Find where the given text appears and provide that cell's center as (x, y) coordinate. 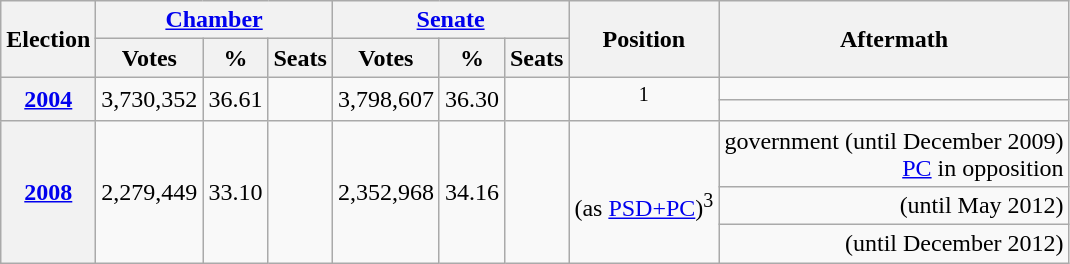
government (until December 2009)PC in opposition (894, 154)
Election (48, 39)
34.16 (472, 192)
2008 (48, 192)
2,352,968 (386, 192)
Senate (450, 20)
2,279,449 (150, 192)
Aftermath (894, 39)
3,798,607 (386, 100)
1 (644, 100)
3,730,352 (150, 100)
Chamber (214, 20)
(until May 2012) (894, 205)
(as PSD+PC)3 (644, 192)
36.61 (236, 100)
33.10 (236, 192)
2004 (48, 100)
Position (644, 39)
(until December 2012) (894, 244)
36.30 (472, 100)
